Identify which cell holds the provided text, then report its [X, Y] central coordinate. 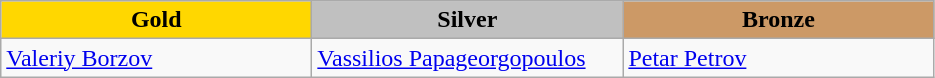
Gold [156, 20]
Petar Petrov [778, 58]
Vassilios Papageorgopoulos [468, 58]
Valeriy Borzov [156, 58]
Bronze [778, 20]
Silver [468, 20]
